For the text-containing cell, return its midpoint in (X, Y) coordinate format. 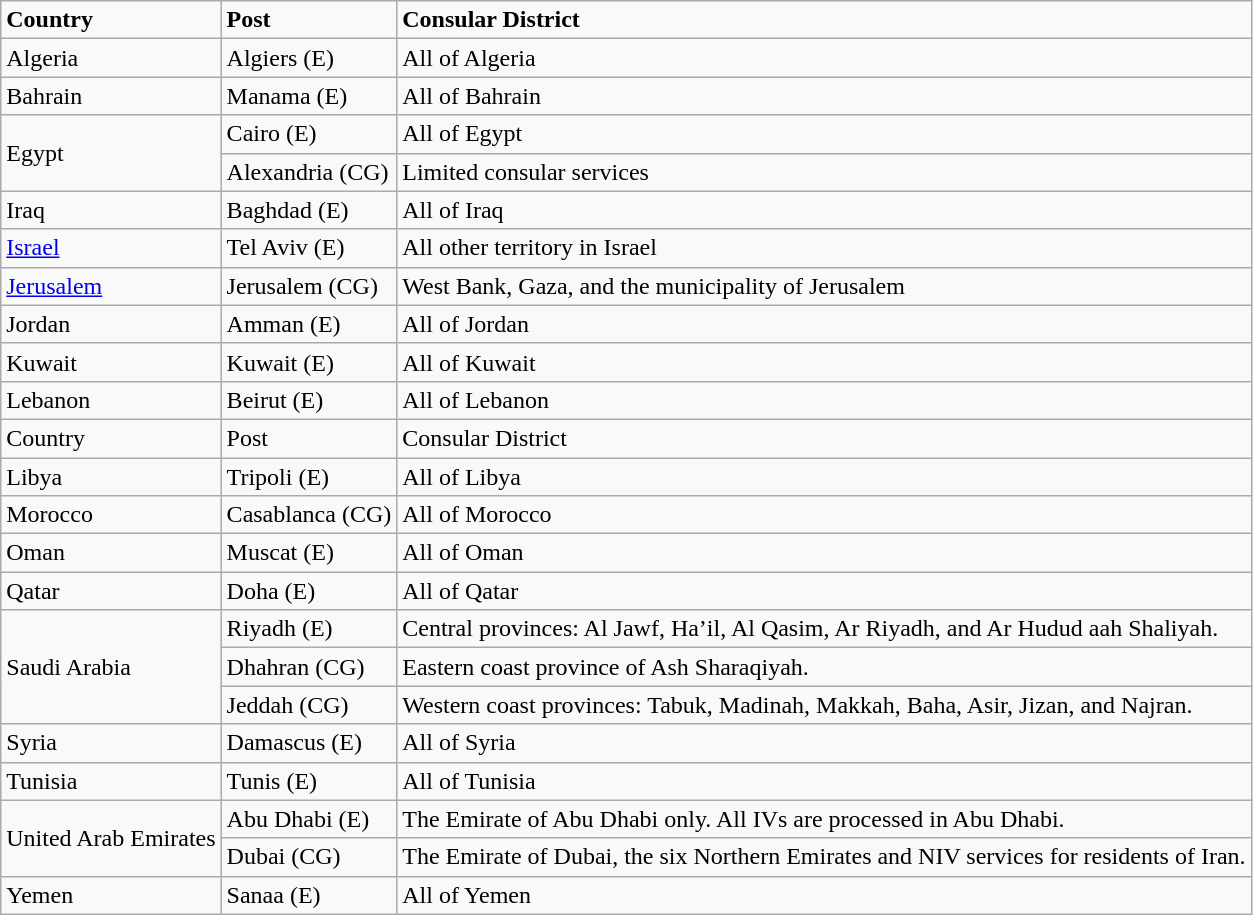
Beirut (E) (309, 400)
All of Bahrain (824, 96)
Doha (E) (309, 591)
Kuwait (111, 362)
All of Syria (824, 743)
Algeria (111, 58)
United Arab Emirates (111, 838)
Baghdad (E) (309, 210)
Jerusalem (CG) (309, 286)
Tunisia (111, 781)
Limited consular services (824, 172)
All of Libya (824, 477)
Sanaa (E) (309, 895)
Israel (111, 248)
All of Kuwait (824, 362)
Muscat (E) (309, 553)
All of Yemen (824, 895)
All of Algeria (824, 58)
Yemen (111, 895)
All of Qatar (824, 591)
The Emirate of Dubai, the six Northern Emirates and NIV services for residents of Iran. (824, 857)
The Emirate of Abu Dhabi only. All IVs are processed in Abu Dhabi. (824, 819)
Western coast provinces: Tabuk, Madinah, Makkah, Baha, Asir, Jizan, and Najran. (824, 705)
Jordan (111, 324)
Tripoli (E) (309, 477)
Algiers (E) (309, 58)
Dubai (CG) (309, 857)
Amman (E) (309, 324)
All of Oman (824, 553)
Libya (111, 477)
All of Jordan (824, 324)
Casablanca (CG) (309, 515)
Eastern coast province of Ash Sharaqiyah. (824, 667)
Cairo (E) (309, 134)
Dhahran (CG) (309, 667)
All of Lebanon (824, 400)
Riyadh (E) (309, 629)
Jeddah (CG) (309, 705)
Kuwait (E) (309, 362)
Damascus (E) (309, 743)
Abu Dhabi (E) (309, 819)
Egypt (111, 153)
All of Tunisia (824, 781)
Saudi Arabia (111, 667)
Oman (111, 553)
Tel Aviv (E) (309, 248)
Qatar (111, 591)
West Bank, Gaza, and the municipality of Jerusalem (824, 286)
Iraq (111, 210)
Alexandria (CG) (309, 172)
Bahrain (111, 96)
Central provinces: Al Jawf, Ha’il, Al Qasim, Ar Riyadh, and Ar Hudud aah Shaliyah. (824, 629)
Morocco (111, 515)
Jerusalem (111, 286)
All of Iraq (824, 210)
All of Morocco (824, 515)
Syria (111, 743)
All other territory in Israel (824, 248)
Lebanon (111, 400)
Manama (E) (309, 96)
Tunis (E) (309, 781)
All of Egypt (824, 134)
